Determine the [x, y] coordinate at the center of the cell enclosing the given text.  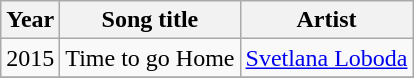
Artist [326, 20]
Time to go Home [150, 58]
2015 [30, 58]
Song title [150, 20]
Svetlana Loboda [326, 58]
Year [30, 20]
